Find where the given text appears and provide that cell's center as (X, Y) coordinate. 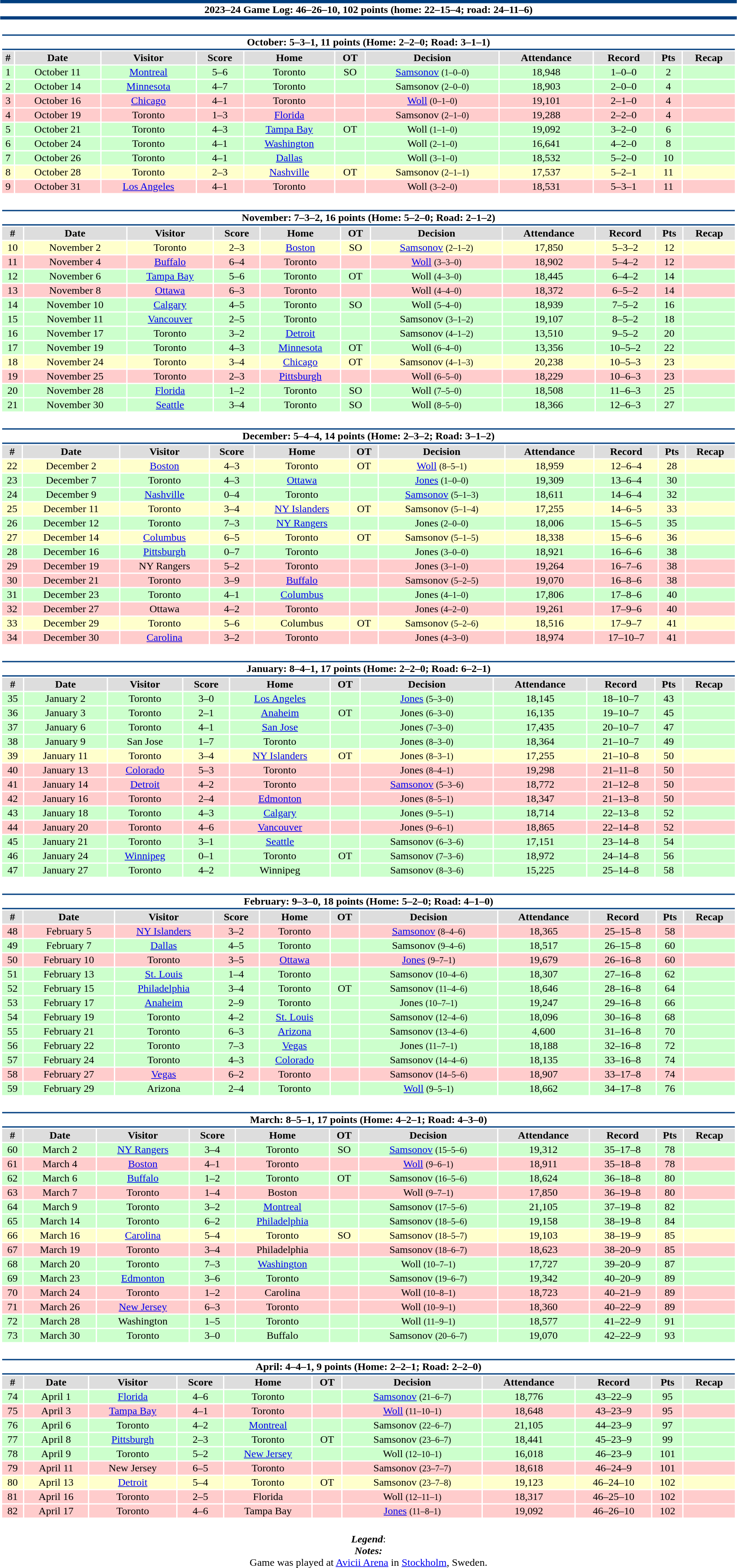
18,865 (540, 827)
Woll (3–2–0) (432, 187)
December 9 (71, 494)
18,611 (550, 494)
18,006 (550, 523)
18,338 (550, 538)
December 21 (71, 580)
January 21 (65, 842)
Jones (4–3–0) (442, 637)
18,188 (544, 1045)
87 (669, 1264)
Woll (4–3–0) (436, 276)
28–16–8 (623, 988)
21–13–8 (621, 799)
18,531 (546, 187)
33–17–8 (623, 1074)
Woll (1–1–0) (432, 130)
23–14–8 (621, 842)
Woll (8–5–0) (436, 405)
5–2–1 (624, 172)
6–5–2 (625, 291)
1 (8, 72)
19,309 (550, 480)
26–16–8 (623, 960)
7–5–2 (625, 305)
October 28 (58, 172)
4–7 (220, 86)
Jones (8–3–1) (427, 756)
38–19–9 (623, 1235)
December 23 (71, 595)
March 9 (60, 1207)
January 2 (65, 699)
Samsonov (5–1–3) (442, 494)
33–16–8 (623, 1060)
Samsonov (18–6–7) (428, 1250)
February 24 (69, 1060)
79 (12, 1468)
44–23–9 (614, 1425)
Jones (4–2–0) (442, 609)
19,247 (544, 1003)
93 (669, 1336)
Jones (2–0–0) (442, 523)
18,307 (544, 974)
1–5 (212, 1321)
November 19 (75, 348)
2–9 (236, 1003)
December 14 (71, 538)
71 (12, 1307)
19,298 (540, 770)
31–16–8 (623, 1032)
5–4–2 (625, 262)
18,772 (540, 785)
Jones (10–7–1) (429, 1003)
61 (12, 1164)
Woll (7–5–0) (436, 390)
January 16 (65, 799)
19,264 (550, 566)
44 (13, 827)
14–6–5 (626, 509)
Jones (4–1–0) (442, 595)
March 23 (60, 1279)
46–25–10 (614, 1497)
18,577 (543, 1321)
Samsonov (5–1–4) (442, 509)
April 16 (56, 1497)
October 31 (58, 187)
April 8 (56, 1440)
18,364 (540, 741)
17–9–7 (626, 623)
77 (12, 1440)
Woll (12–11–1) (412, 1497)
November 8 (75, 291)
December 29 (71, 623)
March 24 (60, 1292)
Jones (8–3–0) (427, 741)
February 27 (69, 1074)
Samsonov (11–4–6) (429, 988)
31 (12, 595)
1–0–0 (624, 72)
Samsonov (14–5–6) (429, 1074)
October: 5–3–1, 11 points (Home: 2–2–0; Road: 3–1–1) (368, 42)
57 (12, 1060)
November 28 (75, 390)
October 19 (58, 115)
October 24 (58, 143)
1–3 (220, 115)
February: 9–3–0, 18 points (Home: 5–2–0; Road: 4–1–0) (368, 901)
6–4 (236, 262)
Woll (10–9–1) (428, 1307)
17 (12, 348)
November 25 (75, 377)
17–10–7 (626, 637)
January 6 (65, 727)
36–19–8 (623, 1193)
Samsonov (22–6–7) (412, 1425)
April 17 (56, 1511)
38–20–9 (623, 1250)
Jones (11–8–1) (412, 1511)
Woll (4–4–0) (436, 291)
Jones (6–3–0) (427, 713)
19,288 (546, 115)
19,123 (529, 1482)
18,532 (546, 158)
18,516 (550, 623)
19,679 (544, 960)
18,372 (549, 291)
18,921 (550, 552)
26–15–8 (623, 946)
16–6–6 (626, 552)
18,911 (543, 1164)
0–1 (206, 856)
17,151 (540, 842)
November 2 (75, 247)
Jones (5–3–0) (427, 699)
20,238 (549, 362)
39–20–9 (623, 1264)
Samsonov (13–4–6) (429, 1032)
18,903 (546, 86)
19,158 (543, 1221)
February 10 (69, 960)
20–10–7 (621, 727)
January 11 (65, 756)
March 4 (60, 1164)
35–17–8 (623, 1149)
Samsonov (4–1–3) (436, 362)
18,508 (549, 390)
Samsonov (21–6–7) (412, 1396)
10–5–3 (625, 362)
12–6–3 (625, 405)
April 11 (56, 1468)
Jones (8–5–1) (427, 799)
Samsonov (5–2–5) (442, 580)
45–23–9 (614, 1440)
Samsonov (7–3–6) (427, 856)
Samsonov (8–4–6) (429, 931)
43–22–9 (614, 1396)
March 2 (60, 1149)
Samsonov (10–4–6) (429, 974)
17–8–6 (626, 595)
84 (669, 1221)
February 13 (69, 974)
17,537 (546, 172)
Samsonov (19–6–7) (428, 1279)
29 (12, 566)
67 (12, 1250)
3–5 (236, 960)
42 (13, 799)
Samsonov (2–0–0) (432, 86)
24 (12, 494)
17,806 (550, 595)
18,623 (543, 1250)
Samsonov (23–7–8) (412, 1482)
Samsonov (2–1–1) (432, 172)
2–2–0 (624, 115)
13 (12, 291)
February 5 (69, 931)
38–19–8 (623, 1221)
18,618 (529, 1468)
February 7 (69, 946)
19,342 (543, 1279)
18,229 (549, 377)
March: 8–5–1, 17 points (Home: 4–2–1; Road: 4–3–0) (368, 1120)
19 (12, 377)
Jones (3–1–0) (442, 566)
January 13 (65, 770)
40–20–9 (623, 1279)
April 3 (56, 1411)
Woll (10–7–1) (428, 1264)
18,776 (529, 1396)
18,974 (550, 637)
Jones (9–6–1) (427, 827)
18,365 (544, 931)
December 27 (71, 609)
Woll (12–10–1) (412, 1454)
18,646 (544, 988)
November: 7–3–2, 16 points (Home: 5–2–0; Road: 2–1–2) (368, 218)
18,648 (529, 1411)
5–3–1 (624, 187)
18,366 (549, 405)
3–2–0 (624, 130)
25–15–8 (623, 931)
7 (8, 158)
37 (13, 727)
69 (12, 1279)
22–14–8 (621, 827)
March 26 (60, 1307)
Woll (6–4–0) (436, 348)
18,948 (546, 72)
9–5–2 (625, 333)
9 (8, 187)
Jones (11–7–1) (429, 1045)
February 17 (69, 1003)
18,317 (529, 1497)
21–10–8 (621, 756)
Samsonov (2–1–0) (432, 115)
19,312 (543, 1149)
51 (12, 974)
Woll (0–1–0) (432, 101)
Samsonov (4–1–2) (436, 333)
January 18 (65, 813)
February 15 (69, 988)
10–5–2 (625, 348)
November 30 (75, 405)
13,510 (549, 333)
Woll (5–4–0) (436, 305)
21–12–8 (621, 785)
November 17 (75, 333)
13,356 (549, 348)
April: 4–4–1, 9 points (Home: 2–2–1; Road: 2–2–0) (368, 1367)
Samsonov (20–6–7) (428, 1336)
Samsonov (17–5–6) (428, 1207)
18,959 (550, 466)
2–1–0 (624, 101)
19,101 (546, 101)
Samsonov (18–5–6) (428, 1221)
January 14 (65, 785)
October 11 (58, 72)
46 (13, 856)
6–4–2 (625, 276)
Samsonov (5–2–6) (442, 623)
4,600 (544, 1032)
11–6–3 (625, 390)
Jones (9–7–1) (429, 960)
48 (12, 931)
Samsonov (5–3–6) (427, 785)
January 20 (65, 827)
December 2 (71, 466)
97 (668, 1425)
75 (12, 1411)
16,018 (529, 1454)
46–24–9 (614, 1468)
March 14 (60, 1221)
January 9 (65, 741)
46–26–10 (614, 1511)
Woll (9–6–1) (428, 1164)
5–3 (206, 770)
37–19–8 (623, 1207)
39 (13, 756)
18,714 (540, 813)
22–13–8 (621, 813)
5 (8, 130)
30–16–8 (623, 1017)
41–22–9 (623, 1321)
March 19 (60, 1250)
46–23–9 (614, 1454)
13–6–4 (626, 480)
18,902 (549, 262)
21–11–8 (621, 770)
25–14–8 (621, 870)
24–14–8 (621, 856)
Jones (1–0–0) (442, 480)
October 26 (58, 158)
91 (669, 1321)
January: 8–4–1, 17 points (Home: 2–2–0; Road: 6–2–1) (368, 669)
21–10–7 (621, 741)
18,723 (543, 1292)
40–21–9 (623, 1292)
0–4 (232, 494)
November 10 (75, 305)
18,445 (549, 276)
December 7 (71, 480)
15,225 (540, 870)
December 11 (71, 509)
April 6 (56, 1425)
18,939 (549, 305)
November 24 (75, 362)
17–9–6 (626, 609)
3 (8, 101)
12–6–4 (626, 466)
Samsonov (1–0–0) (432, 72)
Woll (2–1–0) (432, 143)
18,441 (529, 1440)
December: 5–4–4, 14 points (Home: 2–3–2; Road: 3–1–2) (368, 436)
November 6 (75, 276)
35–18–8 (623, 1164)
27–16–8 (623, 974)
15–6–6 (626, 538)
Woll (11–10–1) (412, 1411)
March 6 (60, 1178)
October 21 (58, 130)
Jones (9–5–1) (427, 813)
46–24–10 (614, 1482)
5–3–2 (625, 247)
March 16 (60, 1235)
1–7 (206, 741)
February 29 (69, 1089)
73 (12, 1336)
Jones (3–0–0) (442, 552)
March 7 (60, 1193)
15 (12, 319)
18,145 (540, 699)
February 19 (69, 1017)
Woll (3–3–0) (436, 262)
January 3 (65, 713)
65 (12, 1221)
99 (668, 1440)
18,360 (543, 1307)
18,662 (544, 1089)
15–6–5 (626, 523)
Samsonov (23–7–7) (412, 1468)
November 4 (75, 262)
October 14 (58, 86)
January 27 (65, 870)
Samsonov (6–3–6) (427, 842)
0–7 (232, 552)
Woll (3–1–0) (432, 158)
16–8–6 (626, 580)
Woll (6–5–0) (436, 377)
19,261 (550, 609)
19,103 (543, 1235)
59 (12, 1089)
32–16–8 (623, 1045)
18–10–7 (621, 699)
26 (12, 523)
Samsonov (18–5–7) (428, 1235)
55 (12, 1032)
18,624 (543, 1178)
2–1 (206, 713)
Jones (8–4–1) (427, 770)
Woll (9–5–1) (429, 1089)
18,907 (544, 1074)
Woll (9–7–1) (428, 1193)
14–6–4 (626, 494)
Samsonov (15–5–6) (428, 1149)
Samsonov (9–4–6) (429, 946)
3–6 (212, 1279)
March 30 (60, 1336)
19,107 (549, 319)
36–18–8 (623, 1178)
16,135 (540, 713)
18,347 (540, 799)
21 (12, 405)
Samsonov (5–1–5) (442, 538)
10–6–3 (625, 377)
Woll (10–8–1) (428, 1292)
4–2–0 (624, 143)
October 16 (58, 101)
Woll (8–5–1) (442, 466)
Samsonov (3–1–2) (436, 319)
February 22 (69, 1045)
29–16–8 (623, 1003)
Samsonov (2–1–2) (436, 247)
December 19 (71, 566)
18,517 (544, 946)
19–10–7 (621, 713)
Woll (11–9–1) (428, 1321)
17,727 (543, 1264)
2023–24 Game Log: 46–26–10, 102 points (home: 22–15–4; road: 24–11–6) (368, 10)
March 28 (60, 1321)
February 21 (69, 1032)
December 16 (71, 552)
18,972 (540, 856)
63 (12, 1193)
3–9 (232, 580)
3–1 (206, 842)
Samsonov (14–4–6) (429, 1060)
January 24 (65, 856)
16–7–6 (626, 566)
Samsonov (23–6–7) (412, 1440)
18,135 (544, 1060)
43–23–9 (614, 1411)
April 1 (56, 1396)
42–22–9 (623, 1336)
81 (12, 1497)
5–2–0 (624, 158)
November 11 (75, 319)
53 (12, 1003)
December 12 (71, 523)
April 9 (56, 1454)
April 13 (56, 1482)
8–5–2 (625, 319)
Samsonov (12–4–6) (429, 1017)
Jones (7–3–0) (427, 727)
December 30 (71, 637)
40–22–9 (623, 1307)
2–0–0 (624, 86)
34–17–8 (623, 1089)
18,096 (544, 1017)
16,641 (546, 143)
Samsonov (8–3–6) (427, 870)
17,435 (540, 727)
Samsonov (16–5–6) (428, 1178)
March 20 (60, 1264)
34 (12, 637)
